Identify which cell holds the provided text, then report its [X, Y] central coordinate. 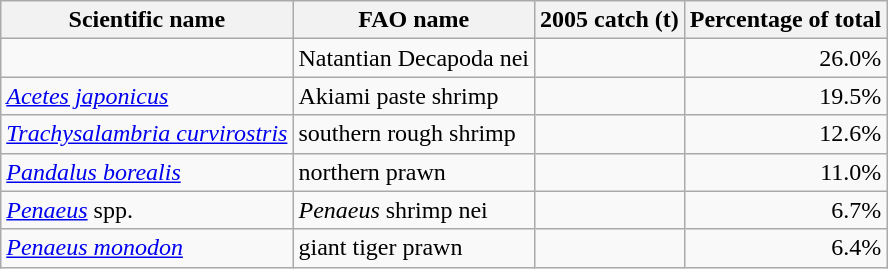
19.5% [786, 96]
Acetes japonicus [147, 96]
2005 catch (t) [610, 20]
Scientific name [147, 20]
Percentage of total [786, 20]
FAO name [414, 20]
Trachysalambria curvirostris [147, 134]
Penaeus monodon [147, 248]
Pandalus borealis [147, 172]
Akiami paste shrimp [414, 96]
26.0% [786, 58]
southern rough shrimp [414, 134]
giant tiger prawn [414, 248]
Penaeus spp. [147, 210]
12.6% [786, 134]
6.7% [786, 210]
Penaeus shrimp nei [414, 210]
northern prawn [414, 172]
6.4% [786, 248]
Natantian Decapoda nei [414, 58]
11.0% [786, 172]
